Search for the cell housing the specified text and yield its [x, y] center coordinate. 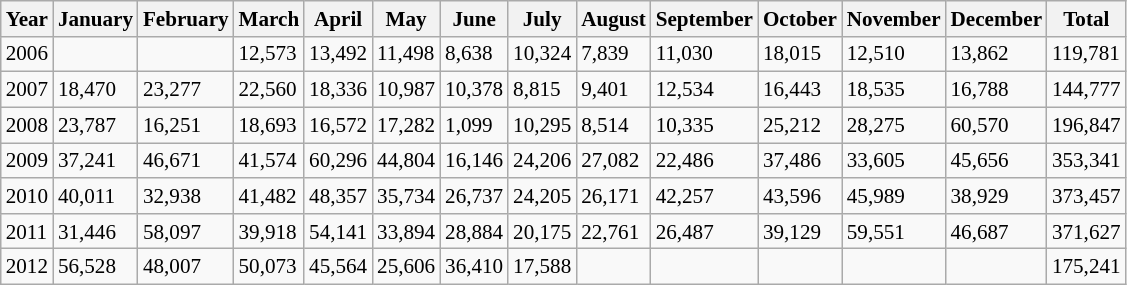
April [338, 18]
13,492 [338, 54]
2007 [27, 90]
32,938 [186, 196]
60,570 [996, 124]
November [894, 18]
9,401 [614, 90]
10,335 [704, 124]
18,336 [338, 90]
39,918 [270, 230]
23,787 [96, 124]
45,989 [894, 196]
45,656 [996, 160]
July [542, 18]
7,839 [614, 54]
18,470 [96, 90]
371,627 [1086, 230]
38,929 [996, 196]
2012 [27, 266]
25,212 [800, 124]
12,573 [270, 54]
10,378 [474, 90]
28,275 [894, 124]
42,257 [704, 196]
22,761 [614, 230]
2011 [27, 230]
17,588 [542, 266]
119,781 [1086, 54]
144,777 [1086, 90]
10,987 [406, 90]
56,528 [96, 266]
25,606 [406, 266]
2010 [27, 196]
2009 [27, 160]
175,241 [1086, 266]
October [800, 18]
Total [1086, 18]
January [96, 18]
50,073 [270, 266]
40,011 [96, 196]
46,671 [186, 160]
2006 [27, 54]
196,847 [1086, 124]
43,596 [800, 196]
1,099 [474, 124]
59,551 [894, 230]
26,737 [474, 196]
June [474, 18]
February [186, 18]
16,788 [996, 90]
8,638 [474, 54]
12,534 [704, 90]
24,205 [542, 196]
16,443 [800, 90]
13,862 [996, 54]
39,129 [800, 230]
33,605 [894, 160]
May [406, 18]
16,146 [474, 160]
11,498 [406, 54]
18,693 [270, 124]
27,082 [614, 160]
26,487 [704, 230]
26,171 [614, 196]
16,251 [186, 124]
August [614, 18]
March [270, 18]
58,097 [186, 230]
2008 [27, 124]
8,514 [614, 124]
22,486 [704, 160]
48,357 [338, 196]
37,241 [96, 160]
17,282 [406, 124]
46,687 [996, 230]
373,457 [1086, 196]
18,535 [894, 90]
31,446 [96, 230]
September [704, 18]
35,734 [406, 196]
16,572 [338, 124]
41,574 [270, 160]
24,206 [542, 160]
33,894 [406, 230]
36,410 [474, 266]
48,007 [186, 266]
28,884 [474, 230]
18,015 [800, 54]
54,141 [338, 230]
Year [27, 18]
10,324 [542, 54]
23,277 [186, 90]
December [996, 18]
45,564 [338, 266]
44,804 [406, 160]
11,030 [704, 54]
20,175 [542, 230]
41,482 [270, 196]
10,295 [542, 124]
60,296 [338, 160]
22,560 [270, 90]
12,510 [894, 54]
37,486 [800, 160]
353,341 [1086, 160]
8,815 [542, 90]
